From the cell containing the given text, extract its center point as [X, Y] coordinate. 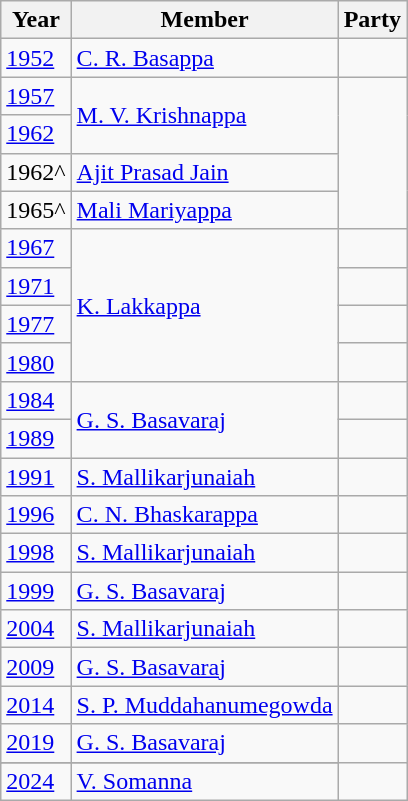
1998 [36, 553]
C. N. Bhaskarappa [204, 515]
1952 [36, 58]
C. R. Basappa [204, 58]
K. Lakkappa [204, 305]
1999 [36, 591]
V. Somanna [204, 781]
1962^ [36, 172]
2014 [36, 705]
1991 [36, 477]
2019 [36, 743]
1980 [36, 362]
2009 [36, 667]
1984 [36, 400]
Ajit Prasad Jain [204, 172]
Year [36, 20]
1967 [36, 248]
1977 [36, 324]
M. V. Krishnappa [204, 115]
1957 [36, 96]
2024 [36, 781]
1996 [36, 515]
Mali Mariyappa [204, 210]
Party [372, 20]
S. P. Muddahanumegowda [204, 705]
2004 [36, 629]
1989 [36, 438]
Member [204, 20]
1971 [36, 286]
1962 [36, 134]
1965^ [36, 210]
